Pinpoint the cell where the given text exists, returning its (x, y) midpoint coordinate. 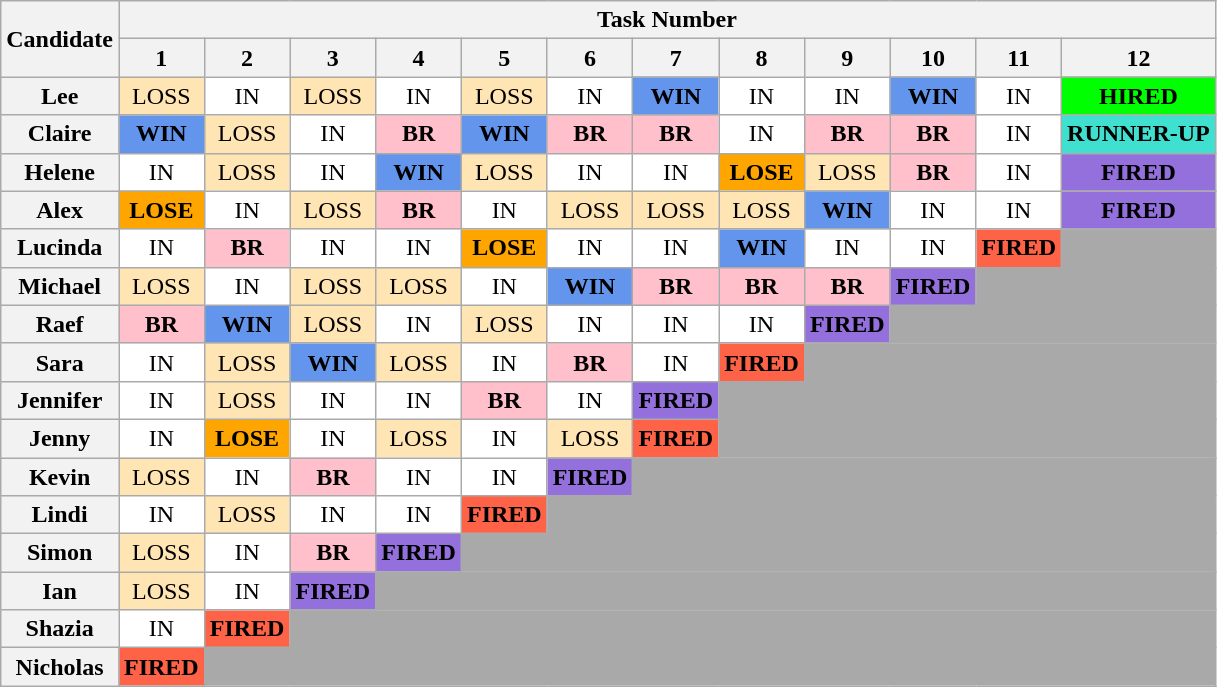
Helene (60, 172)
RUNNER-UP (1139, 134)
Raef (60, 324)
6 (590, 58)
4 (419, 58)
Nicholas (60, 667)
10 (933, 58)
5 (504, 58)
Shazia (60, 629)
7 (676, 58)
9 (847, 58)
2 (247, 58)
Simon (60, 553)
1 (161, 58)
11 (1019, 58)
Lee (60, 96)
Kevin (60, 477)
Candidate (60, 39)
Jenny (60, 438)
Michael (60, 286)
Claire (60, 134)
Jennifer (60, 400)
Lucinda (60, 248)
3 (333, 58)
12 (1139, 58)
Alex (60, 210)
Lindi (60, 515)
HIRED (1139, 96)
Sara (60, 362)
Task Number (666, 20)
8 (762, 58)
Ian (60, 591)
